Capture the cell that displays the provided text and extract its [x, y] central coordinate. 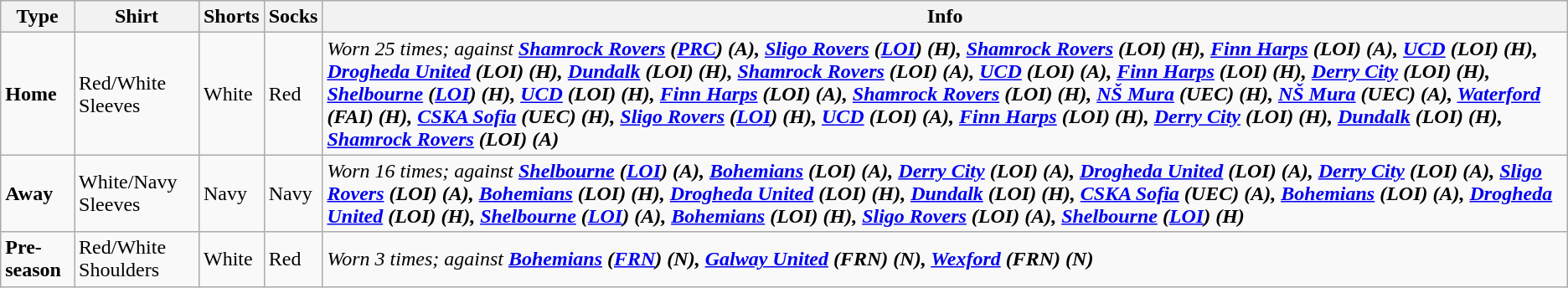
Type [38, 17]
Home [38, 94]
Socks [293, 17]
Shorts [231, 17]
Red/White Sleeves [137, 94]
Info [945, 17]
White/Navy Sleeves [137, 193]
Pre-season [38, 260]
Shirt [137, 17]
Red/White Shoulders [137, 260]
Away [38, 193]
Worn 3 times; against Bohemians (FRN) (N), Galway United (FRN) (N), Wexford (FRN) (N) [945, 260]
